Determine the [x, y] coordinate at the center of the cell enclosing the given text.  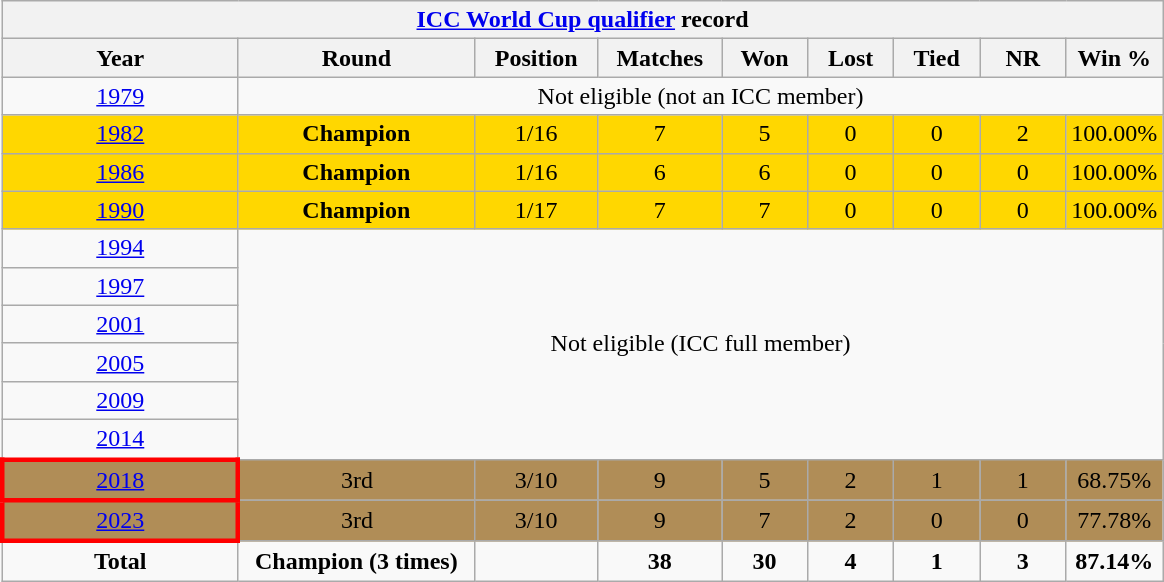
NR [1023, 58]
77.78% [1114, 520]
1/17 [536, 210]
2018 [120, 480]
1990 [120, 210]
4 [851, 561]
2014 [120, 439]
Win % [1114, 58]
Not eligible (ICC full member) [700, 344]
Position [536, 58]
2005 [120, 362]
1986 [120, 172]
3 [1023, 561]
1982 [120, 134]
87.14% [1114, 561]
1994 [120, 248]
Total [120, 561]
Matches [660, 58]
1979 [120, 96]
2009 [120, 400]
30 [765, 561]
1997 [120, 286]
Lost [851, 58]
2023 [120, 520]
38 [660, 561]
Round [356, 58]
68.75% [1114, 480]
ICC World Cup qualifier record [582, 20]
2001 [120, 324]
Tied [937, 58]
Won [765, 58]
Not eligible (not an ICC member) [700, 96]
Champion (3 times) [356, 561]
Year [120, 58]
